Detect which cell encompasses the target text, then output its (X, Y) center coordinate. 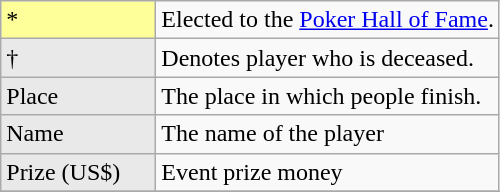
Name (78, 134)
* (78, 20)
The place in which people finish. (328, 96)
Denotes player who is deceased. (328, 58)
Place (78, 96)
Elected to the Poker Hall of Fame. (328, 20)
Event prize money (328, 172)
† (78, 58)
The name of the player (328, 134)
Prize (US$) (78, 172)
